Extract the (X, Y) coordinate from the center of the cell holding the provided text.  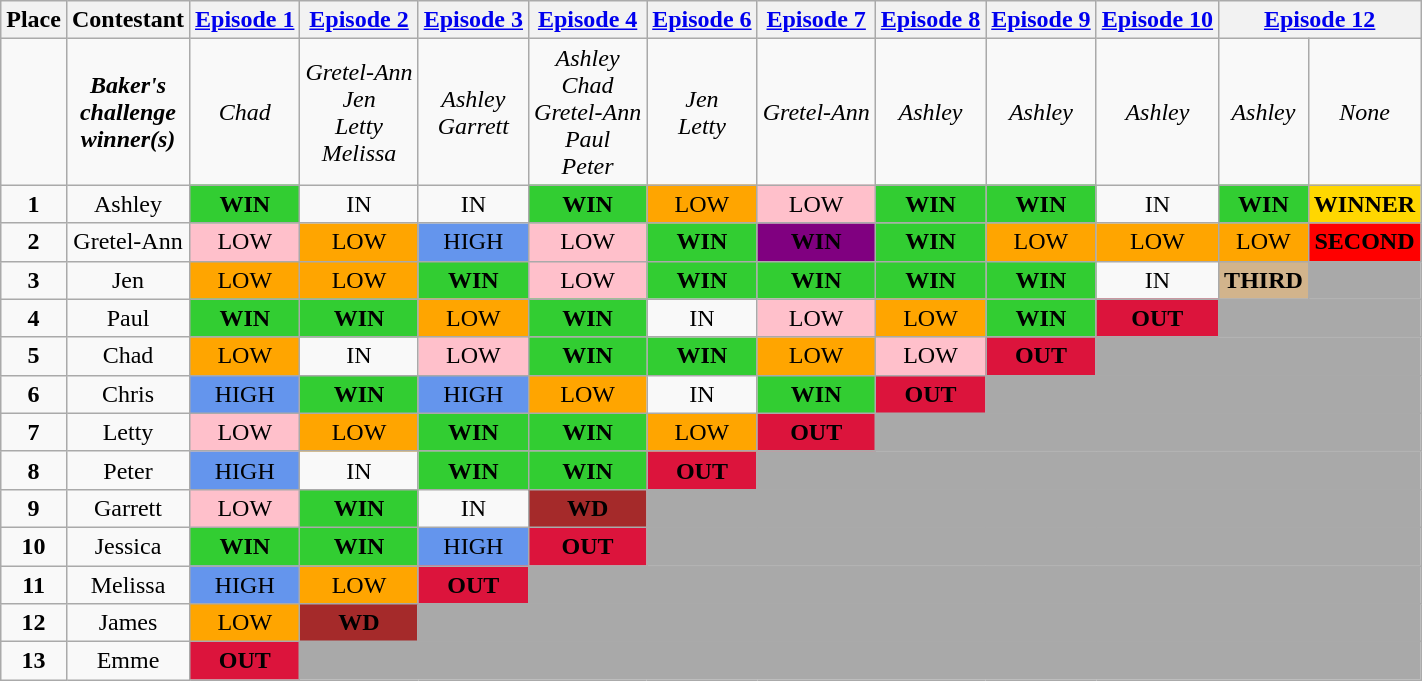
AshleyChadGretel-AnnPaulPeter (588, 112)
6 (34, 394)
Episode 4 (588, 20)
4 (34, 318)
Episode 1 (245, 20)
Episode 3 (473, 20)
Garrett (128, 508)
Episode 6 (702, 20)
Episode 12 (1320, 20)
Emme (128, 661)
Jessica (128, 546)
None (1364, 112)
Baker'schallengewinner(s) (128, 112)
Contestant (128, 20)
13 (34, 661)
Episode 7 (816, 20)
Episode 10 (1157, 20)
WINNER (1364, 204)
8 (34, 470)
5 (34, 356)
12 (34, 623)
1 (34, 204)
James (128, 623)
Melissa (128, 585)
Chris (128, 394)
9 (34, 508)
JenLetty (702, 112)
THIRD (1264, 280)
7 (34, 432)
Gretel-AnnJenLettyMelissa (359, 112)
Episode 8 (930, 20)
Episode 2 (359, 20)
11 (34, 585)
Jen (128, 280)
10 (34, 546)
Place (34, 20)
3 (34, 280)
SECOND (1364, 242)
AshleyGarrett (473, 112)
Letty (128, 432)
2 (34, 242)
Peter (128, 470)
Episode 9 (1041, 20)
Paul (128, 318)
